Return the (X, Y) coordinate for the center point of the cell that contains the specified text.  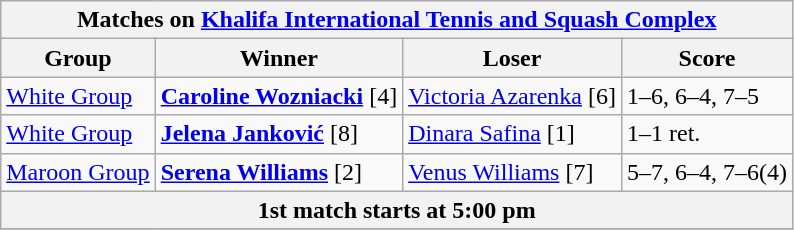
Dinara Safina [1] (512, 134)
Group (78, 58)
Matches on Khalifa International Tennis and Squash Complex (397, 20)
Winner (279, 58)
Victoria Azarenka [6] (512, 96)
Serena Williams [2] (279, 172)
Loser (512, 58)
Maroon Group (78, 172)
1–1 ret. (708, 134)
Score (708, 58)
Venus Williams [7] (512, 172)
5–7, 6–4, 7–6(4) (708, 172)
1st match starts at 5:00 pm (397, 210)
1–6, 6–4, 7–5 (708, 96)
Caroline Wozniacki [4] (279, 96)
Jelena Janković [8] (279, 134)
